From the cell containing the given text, extract its center point as [x, y] coordinate. 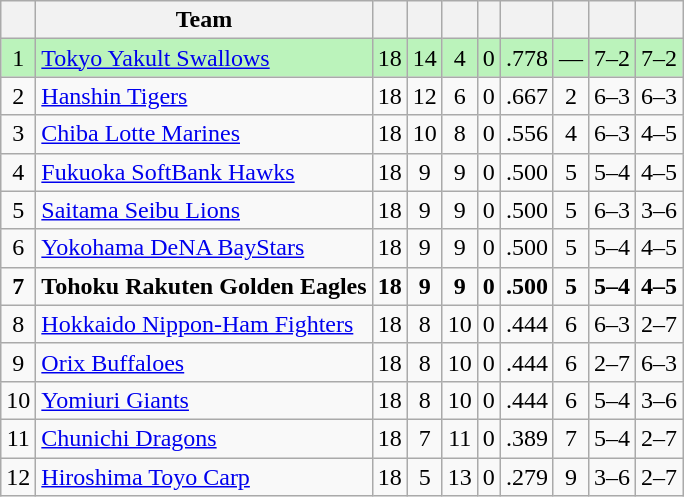
Chunichi Dragons [204, 438]
1 [18, 58]
Tokyo Yakult Swallows [204, 58]
Yomiuri Giants [204, 400]
— [570, 58]
14 [424, 58]
Tohoku Rakuten Golden Eagles [204, 286]
Fukuoka SoftBank Hawks [204, 172]
.667 [526, 96]
Saitama Seibu Lions [204, 210]
.389 [526, 438]
Hiroshima Toyo Carp [204, 477]
13 [460, 477]
3 [18, 134]
Orix Buffaloes [204, 362]
Team [204, 20]
.279 [526, 477]
Chiba Lotte Marines [204, 134]
Hanshin Tigers [204, 96]
.556 [526, 134]
Yokohama DeNA BayStars [204, 248]
Hokkaido Nippon-Ham Fighters [204, 324]
.778 [526, 58]
